Scan for the cell matching the given text and deliver its [X, Y] coordinate at center. 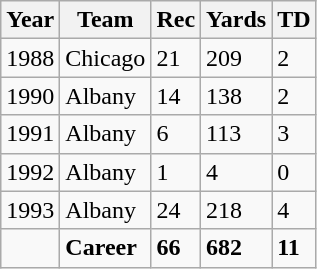
1991 [30, 134]
24 [176, 210]
66 [176, 248]
21 [176, 58]
TD [294, 20]
209 [236, 58]
Year [30, 20]
Career [106, 248]
138 [236, 96]
1 [176, 172]
113 [236, 134]
1988 [30, 58]
11 [294, 248]
6 [176, 134]
Team [106, 20]
1993 [30, 210]
Chicago [106, 58]
1990 [30, 96]
1992 [30, 172]
218 [236, 210]
14 [176, 96]
3 [294, 134]
Rec [176, 20]
0 [294, 172]
682 [236, 248]
Yards [236, 20]
